Detect which cell encompasses the target text, then output its (x, y) center coordinate. 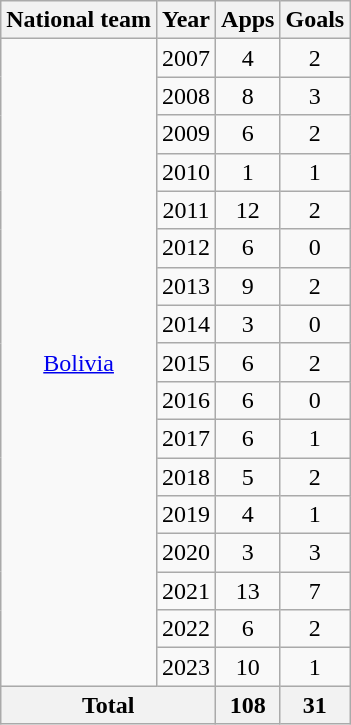
2015 (186, 362)
2009 (186, 134)
Year (186, 20)
2022 (186, 629)
5 (248, 477)
2017 (186, 438)
108 (248, 705)
2021 (186, 591)
2012 (186, 248)
2011 (186, 210)
12 (248, 210)
2008 (186, 96)
2020 (186, 553)
7 (315, 591)
Total (108, 705)
National team (79, 20)
Bolivia (79, 362)
9 (248, 286)
2013 (186, 286)
2018 (186, 477)
13 (248, 591)
Apps (248, 20)
2016 (186, 400)
8 (248, 96)
2007 (186, 58)
2010 (186, 172)
2014 (186, 324)
Goals (315, 20)
31 (315, 705)
10 (248, 667)
2023 (186, 667)
2019 (186, 515)
